Return (x, y) of the center of cell containing provided text 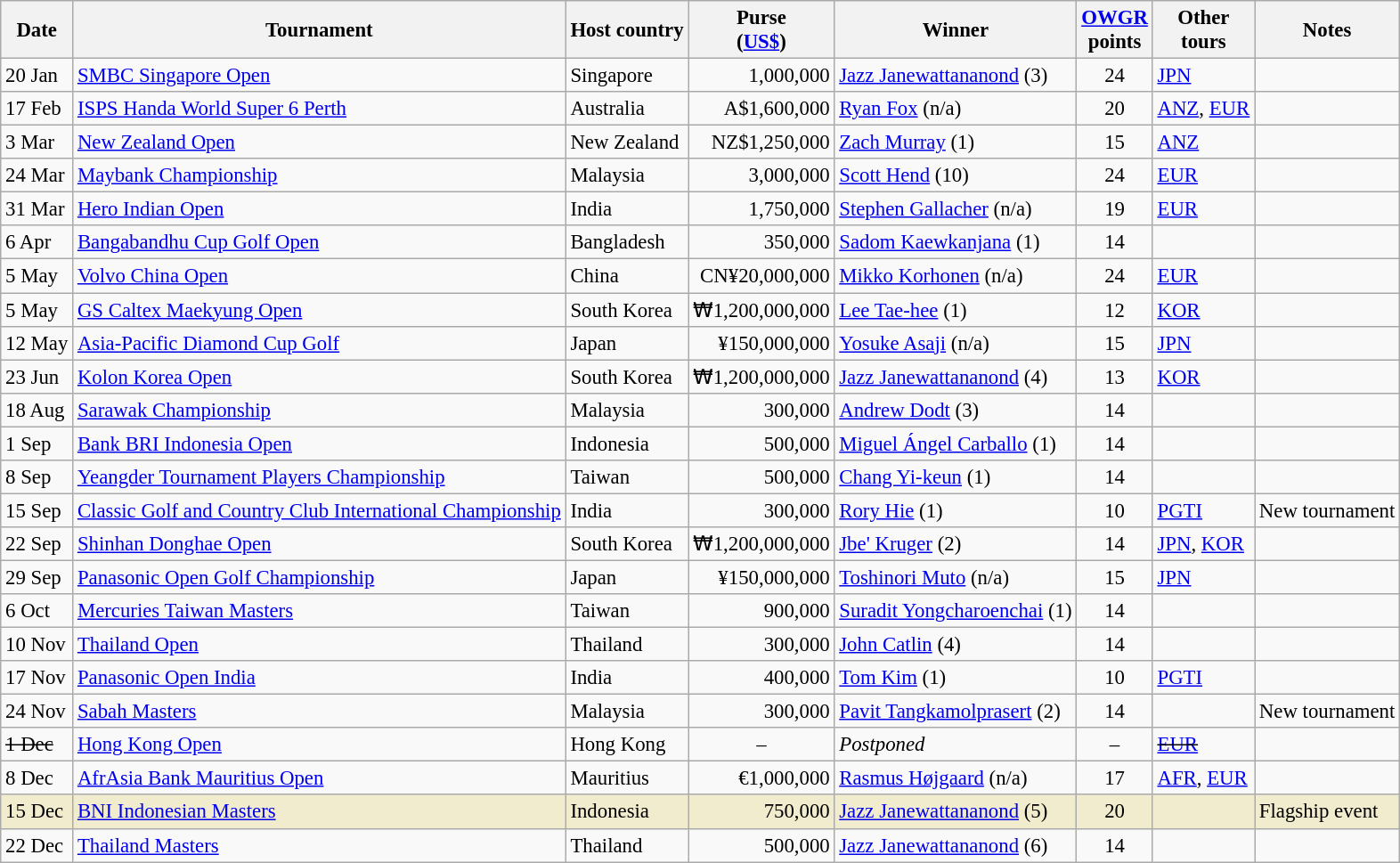
€1,000,000 (761, 778)
Mikko Korhonen (n/a) (956, 276)
8 Sep (37, 477)
19 (1115, 209)
Toshinori Muto (n/a) (956, 577)
22 Sep (37, 544)
Kolon Korea Open (320, 377)
17 Feb (37, 109)
18 Aug (37, 410)
Chang Yi-keun (1) (956, 477)
1,000,000 (761, 76)
Jazz Janewattananond (3) (956, 76)
Volvo China Open (320, 276)
24 Nov (37, 712)
GS Caltex Maekyung Open (320, 310)
23 Jun (37, 377)
Tournament (320, 30)
31 Mar (37, 209)
Hong Kong Open (320, 745)
Classic Golf and Country Club International Championship (320, 510)
Ryan Fox (n/a) (956, 109)
3 Mar (37, 142)
Jbe' Kruger (2) (956, 544)
12 May (37, 343)
Yosuke Asaji (n/a) (956, 343)
Othertours (1203, 30)
Australia (627, 109)
1,750,000 (761, 209)
Asia-Pacific Diamond Cup Golf (320, 343)
Sarawak Championship (320, 410)
Andrew Dodt (3) (956, 410)
Rasmus Højgaard (n/a) (956, 778)
Panasonic Open India (320, 678)
Mauritius (627, 778)
Miguel Ángel Carballo (1) (956, 444)
New Zealand Open (320, 142)
900,000 (761, 611)
SMBC Singapore Open (320, 76)
Suradit Yongcharoenchai (1) (956, 611)
ISPS Handa World Super 6 Perth (320, 109)
China (627, 276)
15 Sep (37, 510)
JPN, KOR (1203, 544)
10 Nov (37, 645)
Lee Tae-hee (1) (956, 310)
Purse(US$) (761, 30)
13 (1115, 377)
Jazz Janewattananond (6) (956, 845)
6 Oct (37, 611)
350,000 (761, 243)
OWGRpoints (1115, 30)
ANZ (1203, 142)
Postponed (956, 745)
Bangladesh (627, 243)
New Zealand (627, 142)
15 Dec (37, 812)
John Catlin (4) (956, 645)
Singapore (627, 76)
Date (37, 30)
Hero Indian Open (320, 209)
Bangabandhu Cup Golf Open (320, 243)
Jazz Janewattananond (5) (956, 812)
400,000 (761, 678)
BNI Indonesian Masters (320, 812)
Sabah Masters (320, 712)
Maybank Championship (320, 175)
NZ$1,250,000 (761, 142)
3,000,000 (761, 175)
Host country (627, 30)
Thailand Masters (320, 845)
1 Dec (37, 745)
22 Dec (37, 845)
Panasonic Open Golf Championship (320, 577)
Zach Murray (1) (956, 142)
Pavit Tangkamolprasert (2) (956, 712)
Mercuries Taiwan Masters (320, 611)
Notes (1327, 30)
Stephen Gallacher (n/a) (956, 209)
Bank BRI Indonesia Open (320, 444)
Jazz Janewattananond (4) (956, 377)
A$1,600,000 (761, 109)
Tom Kim (1) (956, 678)
Yeangder Tournament Players Championship (320, 477)
Flagship event (1327, 812)
AFR, EUR (1203, 778)
Winner (956, 30)
29 Sep (37, 577)
17 (1115, 778)
1 Sep (37, 444)
8 Dec (37, 778)
Thailand Open (320, 645)
17 Nov (37, 678)
CN¥20,000,000 (761, 276)
6 Apr (37, 243)
Shinhan Donghae Open (320, 544)
12 (1115, 310)
24 Mar (37, 175)
Rory Hie (1) (956, 510)
AfrAsia Bank Mauritius Open (320, 778)
20 Jan (37, 76)
Hong Kong (627, 745)
Sadom Kaewkanjana (1) (956, 243)
Scott Hend (10) (956, 175)
750,000 (761, 812)
ANZ, EUR (1203, 109)
